Return the (X, Y) coordinate for the center point of the cell that contains the specified text.  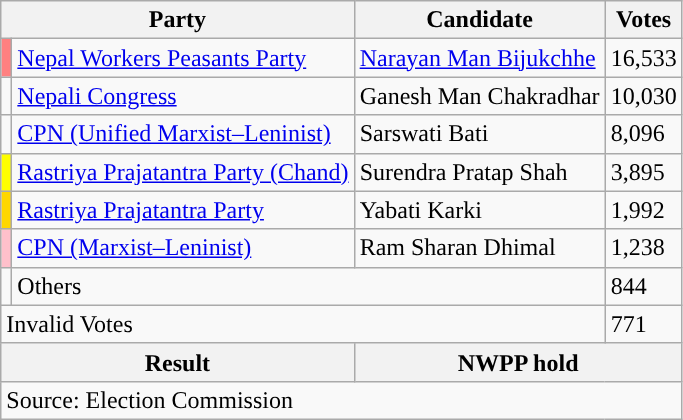
844 (644, 286)
Result (178, 362)
Candidate (480, 20)
1,238 (644, 248)
Surendra Pratap Shah (480, 172)
Ganesh Man Chakradhar (480, 96)
Nepal Workers Peasants Party (183, 58)
Source: Election Commission (342, 400)
Others (308, 286)
Invalid Votes (303, 324)
Votes (644, 20)
10,030 (644, 96)
Narayan Man Bijukchhe (480, 58)
Rastriya Prajatantra Party (Chand) (183, 172)
NWPP hold (518, 362)
3,895 (644, 172)
Yabati Karki (480, 210)
1,992 (644, 210)
Nepali Congress (183, 96)
CPN (Marxist–Leninist) (183, 248)
Ram Sharan Dhimal (480, 248)
Rastriya Prajatantra Party (183, 210)
16,533 (644, 58)
Party (178, 20)
Sarswati Bati (480, 134)
CPN (Unified Marxist–Leninist) (183, 134)
771 (644, 324)
8,096 (644, 134)
